Detect which cell encompasses the target text, then output its (X, Y) center coordinate. 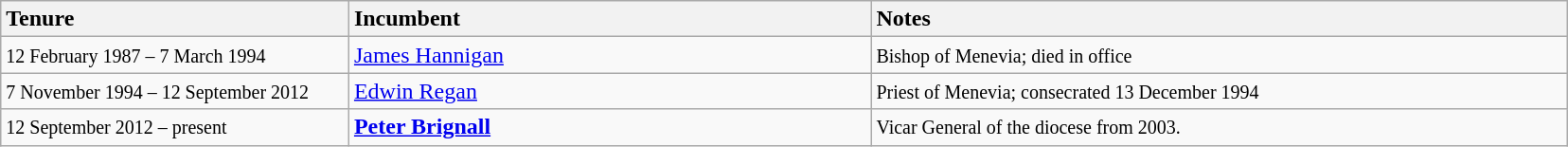
Peter Brignall (610, 127)
12 September 2012 – present (175, 127)
Vicar General of the diocese from 2003. (1220, 127)
12 February 1987 – 7 March 1994 (175, 55)
Edwin Regan (610, 91)
Bishop of Menevia; died in office (1220, 55)
James Hannigan (610, 55)
Incumbent (610, 19)
Notes (1220, 19)
Tenure (175, 19)
7 November 1994 – 12 September 2012 (175, 91)
Priest of Menevia; consecrated 13 December 1994 (1220, 91)
